Find where the given text appears and provide that cell's center as (x, y) coordinate. 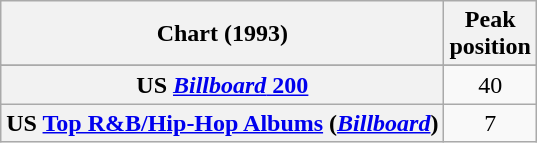
7 (490, 123)
US Top R&B/Hip-Hop Albums (Billboard) (222, 123)
Peak position (490, 34)
Chart (1993) (222, 34)
US Billboard 200 (222, 85)
40 (490, 85)
